Determine the (x, y) coordinate at the center of the cell enclosing the given text.  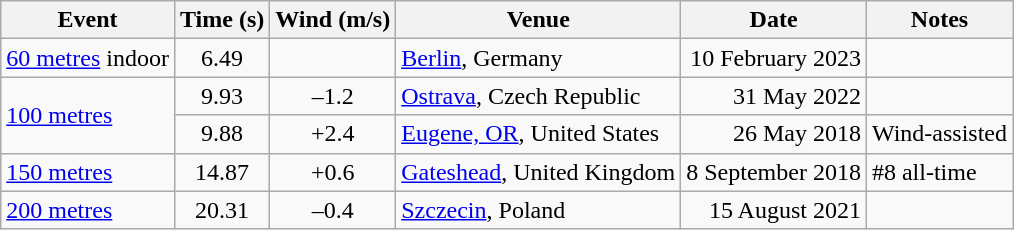
6.49 (222, 58)
150 metres (88, 172)
Gateshead, United Kingdom (538, 172)
10 February 2023 (774, 58)
9.93 (222, 96)
+2.4 (333, 134)
Eugene, OR, United States (538, 134)
Notes (939, 20)
9.88 (222, 134)
Venue (538, 20)
31 May 2022 (774, 96)
Berlin, Germany (538, 58)
Wind (m/s) (333, 20)
+0.6 (333, 172)
#8 all-time (939, 172)
Event (88, 20)
–0.4 (333, 210)
14.87 (222, 172)
100 metres (88, 115)
Ostrava, Czech Republic (538, 96)
20.31 (222, 210)
200 metres (88, 210)
15 August 2021 (774, 210)
Date (774, 20)
Time (s) (222, 20)
26 May 2018 (774, 134)
60 metres indoor (88, 58)
Wind-assisted (939, 134)
Szczecin, Poland (538, 210)
8 September 2018 (774, 172)
–1.2 (333, 96)
